Extract the [X, Y] coordinate from the center of the cell holding the provided text.  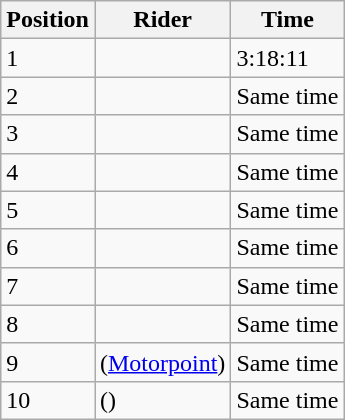
6 [48, 248]
() [162, 400]
(Motorpoint) [162, 362]
7 [48, 286]
5 [48, 210]
Rider [162, 20]
3:18:11 [288, 58]
9 [48, 362]
2 [48, 96]
Time [288, 20]
4 [48, 172]
8 [48, 324]
1 [48, 58]
Position [48, 20]
3 [48, 134]
10 [48, 400]
